Scan for the cell matching the given text and deliver its [X, Y] coordinate at center. 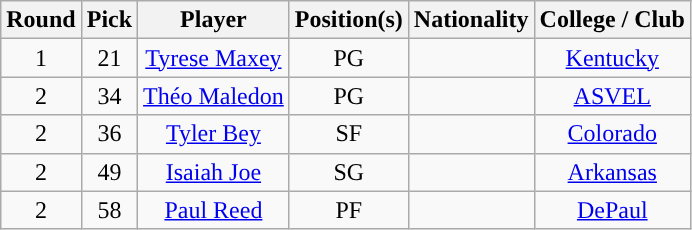
Isaiah Joe [214, 172]
Round [41, 20]
Arkansas [612, 172]
36 [109, 134]
DePaul [612, 210]
Tyrese Maxey [214, 58]
58 [109, 210]
34 [109, 96]
Pick [109, 20]
Tyler Bey [214, 134]
Player [214, 20]
Kentucky [612, 58]
1 [41, 58]
PF [348, 210]
ASVEL [612, 96]
College / Club [612, 20]
Colorado [612, 134]
SF [348, 134]
Théo Maledon [214, 96]
Paul Reed [214, 210]
Nationality [471, 20]
Position(s) [348, 20]
49 [109, 172]
SG [348, 172]
21 [109, 58]
